Extract the [x, y] coordinate from the center of the cell holding the provided text.  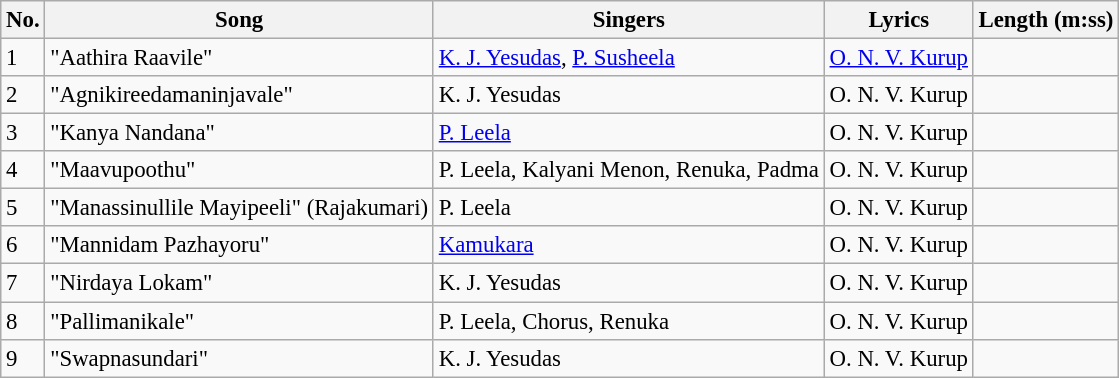
"Kanya Nandana" [240, 133]
1 [23, 58]
Lyrics [898, 20]
Kamukara [628, 245]
K. J. Yesudas, P. Susheela [628, 58]
Song [240, 20]
"Mannidam Pazhayoru" [240, 245]
"Swapnasundari" [240, 358]
Singers [628, 20]
2 [23, 95]
No. [23, 20]
5 [23, 208]
8 [23, 321]
3 [23, 133]
P. Leela, Chorus, Renuka [628, 321]
"Aathira Raavile" [240, 58]
P. Leela, Kalyani Menon, Renuka, Padma [628, 170]
"Manassinullile Mayipeeli" (Rajakumari) [240, 208]
6 [23, 245]
Length (m:ss) [1046, 20]
4 [23, 170]
9 [23, 358]
"Maavupoothu" [240, 170]
7 [23, 283]
"Agnikireedamaninjavale" [240, 95]
"Pallimanikale" [240, 321]
"Nirdaya Lokam" [240, 283]
